Return the [x, y] coordinate for the center point of the cell that contains the specified text.  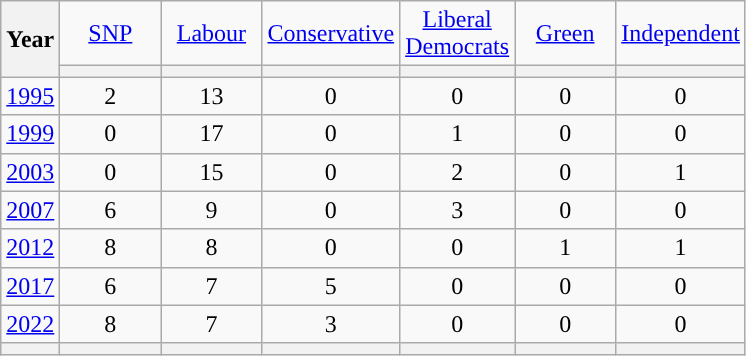
17 [212, 134]
Green [566, 34]
15 [212, 172]
SNP [110, 34]
2012 [30, 248]
Conservative [331, 34]
13 [212, 96]
2007 [30, 210]
Labour [212, 34]
Year [30, 39]
2003 [30, 172]
2017 [30, 286]
2022 [30, 324]
9 [212, 210]
Liberal Democrats [458, 34]
5 [331, 286]
Independent [681, 34]
1995 [30, 96]
1999 [30, 134]
